From the cell containing the given text, extract its center point as (x, y) coordinate. 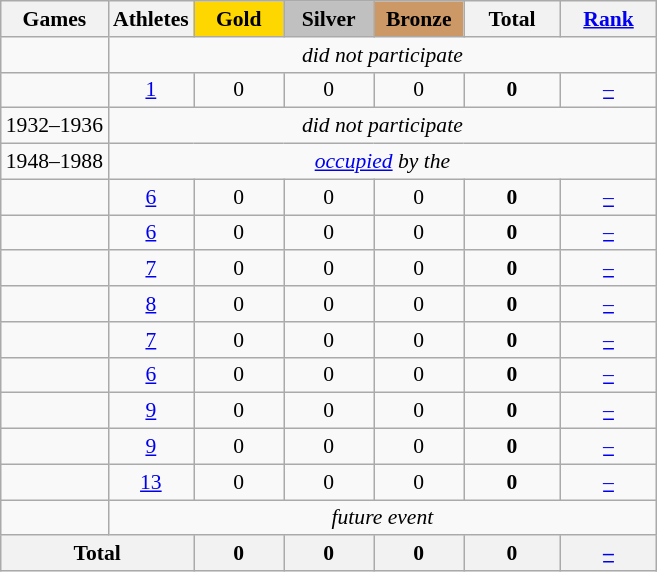
Silver (329, 19)
13 (151, 482)
1932–1936 (54, 126)
future event (382, 518)
1 (151, 90)
occupied by the (382, 162)
Athletes (151, 19)
Gold (239, 19)
Rank (608, 19)
Bronze (419, 19)
Games (54, 19)
8 (151, 304)
1948–1988 (54, 162)
